Capture the cell that displays the provided text and extract its (x, y) central coordinate. 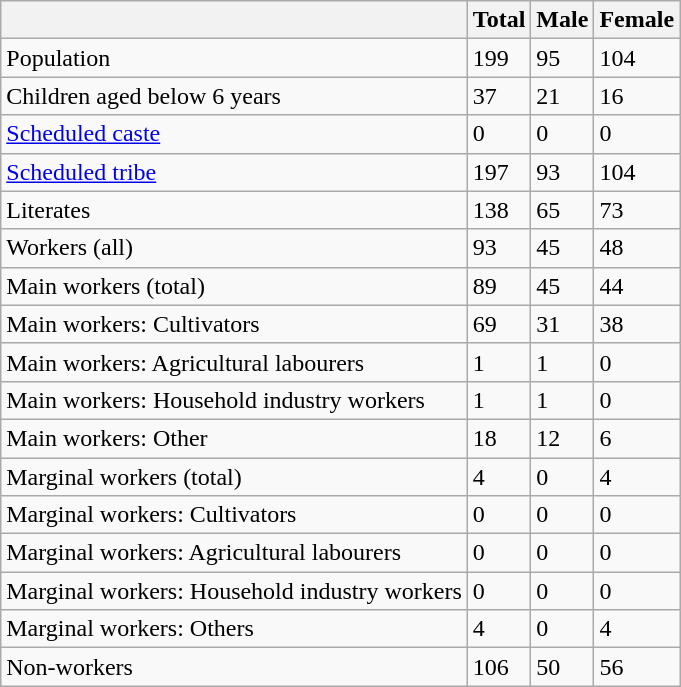
Male (562, 20)
44 (637, 286)
Marginal workers: Agricultural labourers (234, 553)
Marginal workers: Household industry workers (234, 591)
Population (234, 58)
Main workers: Household industry workers (234, 400)
Children aged below 6 years (234, 96)
Non-workers (234, 667)
65 (562, 210)
37 (499, 96)
6 (637, 438)
Main workers: Cultivators (234, 324)
73 (637, 210)
199 (499, 58)
38 (637, 324)
69 (499, 324)
16 (637, 96)
Scheduled caste (234, 134)
Marginal workers: Cultivators (234, 515)
48 (637, 248)
21 (562, 96)
Scheduled tribe (234, 172)
Female (637, 20)
50 (562, 667)
Main workers: Agricultural labourers (234, 362)
Total (499, 20)
56 (637, 667)
Marginal workers (total) (234, 477)
95 (562, 58)
138 (499, 210)
197 (499, 172)
18 (499, 438)
31 (562, 324)
89 (499, 286)
Main workers: Other (234, 438)
Marginal workers: Others (234, 629)
Literates (234, 210)
Main workers (total) (234, 286)
106 (499, 667)
12 (562, 438)
Workers (all) (234, 248)
